Provide the (X, Y) coordinate of the cell's center where the given text is located.  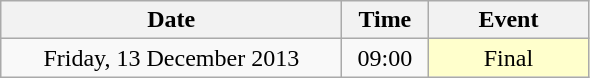
Time (385, 20)
Event (508, 20)
09:00 (385, 58)
Friday, 13 December 2013 (172, 58)
Date (172, 20)
Final (508, 58)
